For the text-containing cell, return its midpoint in [X, Y] coordinate format. 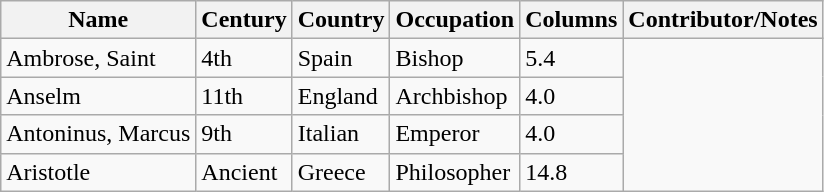
4th [244, 58]
Century [244, 20]
Country [341, 20]
Italian [341, 134]
Ancient [244, 172]
9th [244, 134]
Occupation [455, 20]
Archbishop [455, 96]
14.8 [572, 172]
Spain [341, 58]
Aristotle [98, 172]
Emperor [455, 134]
5.4 [572, 58]
Name [98, 20]
Greece [341, 172]
Contributor/Notes [723, 20]
Anselm [98, 96]
11th [244, 96]
England [341, 96]
Bishop [455, 58]
Ambrose, Saint [98, 58]
Antoninus, Marcus [98, 134]
Columns [572, 20]
Philosopher [455, 172]
